Return the (x, y) coordinate for the center point of the cell that contains the specified text.  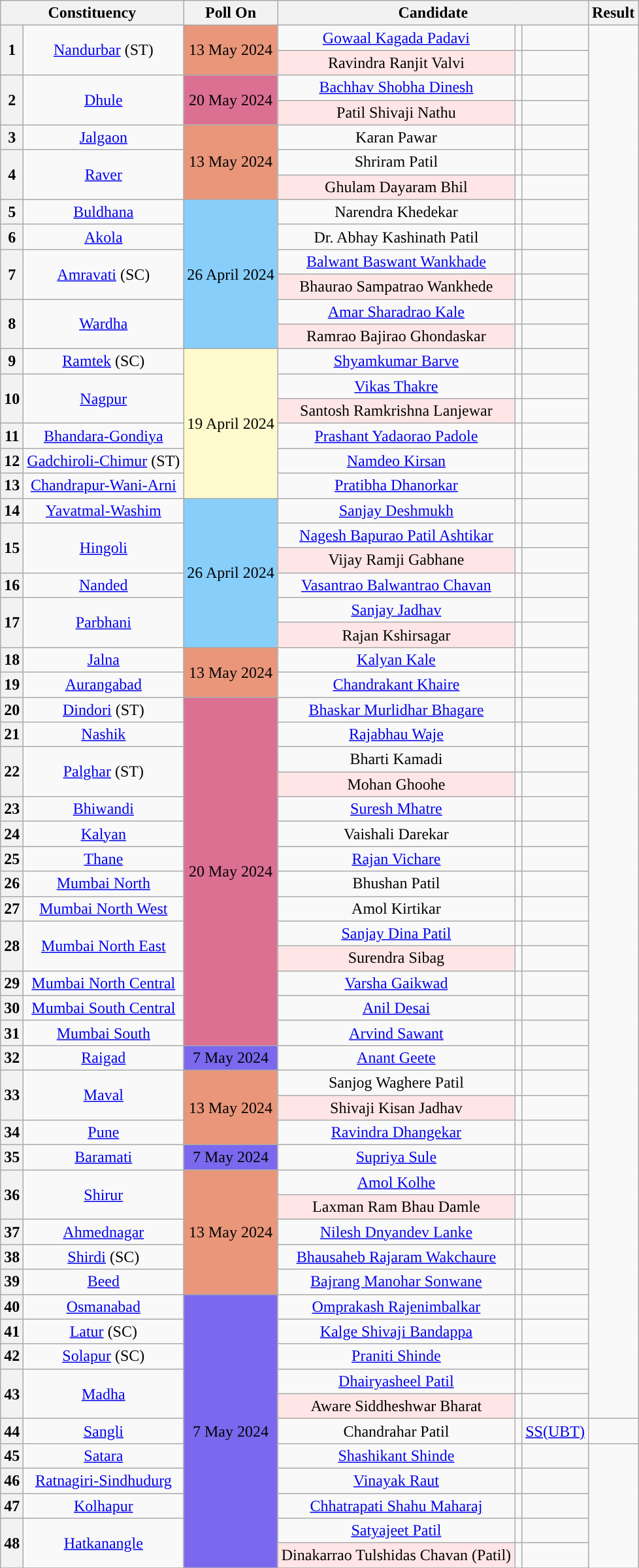
Constituency (92, 13)
47 (12, 1505)
Raver (103, 175)
Vasantrao Balwantrao Chavan (396, 585)
34 (12, 1133)
Kolhapur (103, 1505)
Shriram Patil (396, 162)
23 (12, 809)
Vijay Ramji Gabhane (396, 560)
Madha (103, 1393)
13 (12, 486)
Chandrapur-Wani-Arni (103, 486)
Praniti Shinde (396, 1356)
Bhaskar Murlidhar Bhagare (396, 709)
28 (12, 946)
14 (12, 510)
Dindori (ST) (103, 709)
Osmanabad (103, 1307)
Bajrang Manohar Sonwane (396, 1282)
Candidate (433, 13)
Ratnagiri-Sindhudurg (103, 1480)
Pune (103, 1133)
Aurangabad (103, 684)
Mohan Ghoohe (396, 784)
Amol Kirtikar (396, 909)
Balwant Baswant Wankhade (396, 261)
Nashik (103, 735)
Omprakash Rajenimbalkar (396, 1307)
Bhandara-Gondiya (103, 436)
41 (12, 1331)
44 (12, 1431)
Sanjay Deshmukh (396, 510)
39 (12, 1282)
Dhairyasheel Patil (396, 1381)
Wardha (103, 324)
Chandrahar Patil (396, 1431)
9 (12, 361)
Bhaurao Sampatrao Wankhede (396, 286)
Rajabhau Waje (396, 735)
Rajan Vichare (396, 859)
40 (12, 1307)
Laxman Ram Bhau Damle (396, 1207)
Kalyan Kale (396, 659)
Palghar (ST) (103, 772)
Vinayak Raut (396, 1480)
Gadchiroli-Chimur (ST) (103, 461)
Parbhani (103, 622)
Chandrakant Khaire (396, 684)
Suresh Mhatre (396, 809)
27 (12, 909)
Anil Desai (396, 1008)
45 (12, 1456)
15 (12, 548)
Narendra Khedekar (396, 212)
Akola (103, 237)
Shirur (103, 1195)
Prashant Yadaorao Padole (396, 436)
11 (12, 436)
38 (12, 1257)
Karan Pawar (396, 137)
24 (12, 834)
Yavatmal-Washim (103, 510)
17 (12, 622)
Nagpur (103, 399)
Poll On (231, 13)
Dr. Abhay Kashinath Patil (396, 237)
Bachhav Shobha Dinesh (396, 88)
Buldhana (103, 212)
35 (12, 1158)
Dhule (103, 100)
Sanjog Waghere Patil (396, 1082)
46 (12, 1480)
Amar Sharadrao Kale (396, 312)
Thane (103, 859)
20 (12, 709)
Sanjay Jadhav (396, 610)
7 (12, 274)
1 (12, 50)
Bhausaheb Rajaram Wakchaure (396, 1257)
Shyamkumar Barve (396, 361)
12 (12, 461)
Mumbai North East (103, 946)
Nagesh Bapurao Patil Ashtikar (396, 535)
Nilesh Dnyandev Lanke (396, 1232)
Result (613, 13)
30 (12, 1008)
5 (12, 212)
19 April 2024 (231, 424)
Ramtek (SC) (103, 361)
Ravindra Dhangekar (396, 1133)
Ramrao Bajirao Ghondaskar (396, 337)
Satara (103, 1456)
Shivaji Kisan Jadhav (396, 1108)
Anant Geete (396, 1058)
48 (12, 1543)
Aware Siddheshwar Bharat (396, 1406)
Nandurbar (ST) (103, 50)
19 (12, 684)
Satyajeet Patil (396, 1531)
Bharti Kamadi (396, 759)
Maval (103, 1095)
Rajan Kshirsagar (396, 635)
Hingoli (103, 548)
8 (12, 324)
Supriya Sule (396, 1158)
Ahmednagar (103, 1232)
Vaishali Darekar (396, 834)
Ravindra Ranjit Valvi (396, 63)
Kalge Shivaji Bandappa (396, 1331)
36 (12, 1195)
Kalyan (103, 834)
22 (12, 772)
3 (12, 137)
32 (12, 1058)
Hatkanangle (103, 1543)
Chhatrapati Shahu Maharaj (396, 1505)
Nanded (103, 585)
2 (12, 100)
6 (12, 237)
Raigad (103, 1058)
29 (12, 983)
42 (12, 1356)
Ghulam Dayaram Bhil (396, 187)
Arvind Sawant (396, 1033)
Beed (103, 1282)
43 (12, 1393)
Bhiwandi (103, 809)
31 (12, 1033)
Dinakarrao Tulshidas Chavan (Patil) (396, 1556)
Shirdi (SC) (103, 1257)
Mumbai North Central (103, 983)
Jalgaon (103, 137)
Santosh Ramkrishna Lanjewar (396, 411)
Latur (SC) (103, 1331)
SS(UBT) (555, 1431)
Baramati (103, 1158)
Patil Shivaji Nathu (396, 112)
Sanjay Dina Patil (396, 933)
Namdeo Kirsan (396, 461)
Amol Kolhe (396, 1182)
33 (12, 1095)
18 (12, 659)
4 (12, 175)
10 (12, 399)
Mumbai South (103, 1033)
21 (12, 735)
Mumbai North West (103, 909)
Gowaal Kagada Padavi (396, 38)
Varsha Gaikwad (396, 983)
Vikas Thakre (396, 386)
Bhushan Patil (396, 884)
Sangli (103, 1431)
Mumbai South Central (103, 1008)
26 (12, 884)
Amravati (SC) (103, 274)
25 (12, 859)
Pratibha Dhanorkar (396, 486)
16 (12, 585)
37 (12, 1232)
Mumbai North (103, 884)
Solapur (SC) (103, 1356)
Surendra Sibag (396, 958)
Shashikant Shinde (396, 1456)
Jalna (103, 659)
